Identify which cell holds the provided text, then report its [x, y] central coordinate. 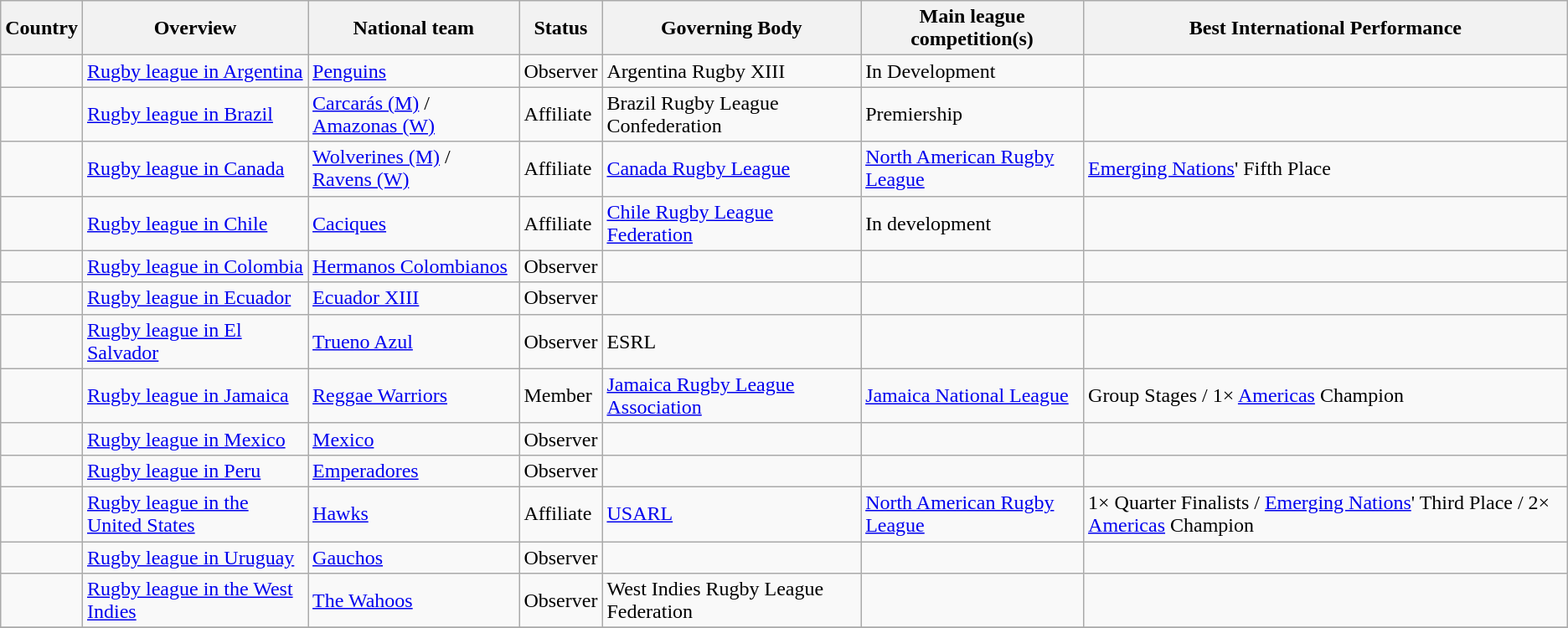
Hawks [414, 514]
Hermanos Colombianos [414, 266]
Rugby league in Chile [194, 223]
The Wahoos [414, 601]
Country [42, 28]
Rugby league in Ecuador [194, 298]
Trueno Azul [414, 342]
1× Quarter Finalists / Emerging Nations' Third Place / 2× Americas Champion [1326, 514]
Rugby league in El Salvador [194, 342]
Reggae Warriors [414, 395]
Rugby league in Uruguay [194, 557]
Rugby league in Jamaica [194, 395]
West Indies Rugby League Federation [732, 601]
Carcarás (M) / Amazonas (W) [414, 114]
Rugby league in Canada [194, 169]
Rugby league in the United States [194, 514]
Jamaica National League [972, 395]
Penguins [414, 71]
In development [972, 223]
Overview [194, 28]
Rugby league in Colombia [194, 266]
Member [561, 395]
Ecuador XIII [414, 298]
Main league competition(s) [972, 28]
National team [414, 28]
Rugby league in Brazil [194, 114]
Canada Rugby League [732, 169]
ESRL [732, 342]
USARL [732, 514]
Rugby league in Argentina [194, 71]
Brazil Rugby League Confederation [732, 114]
Chile Rugby League Federation [732, 223]
Best International Performance [1326, 28]
Emperadores [414, 471]
Jamaica Rugby League Association [732, 395]
Rugby league in the West Indies [194, 601]
Rugby league in Peru [194, 471]
Group Stages / 1× Americas Champion [1326, 395]
Argentina Rugby XIII [732, 71]
Caciques [414, 223]
Wolverines (M) / Ravens (W) [414, 169]
In Development [972, 71]
Status [561, 28]
Rugby league in Mexico [194, 439]
Gauchos [414, 557]
Governing Body [732, 28]
Emerging Nations' Fifth Place [1326, 169]
Mexico [414, 439]
Premiership [972, 114]
